Extract the [X, Y] coordinate from the center of the cell holding the provided text.  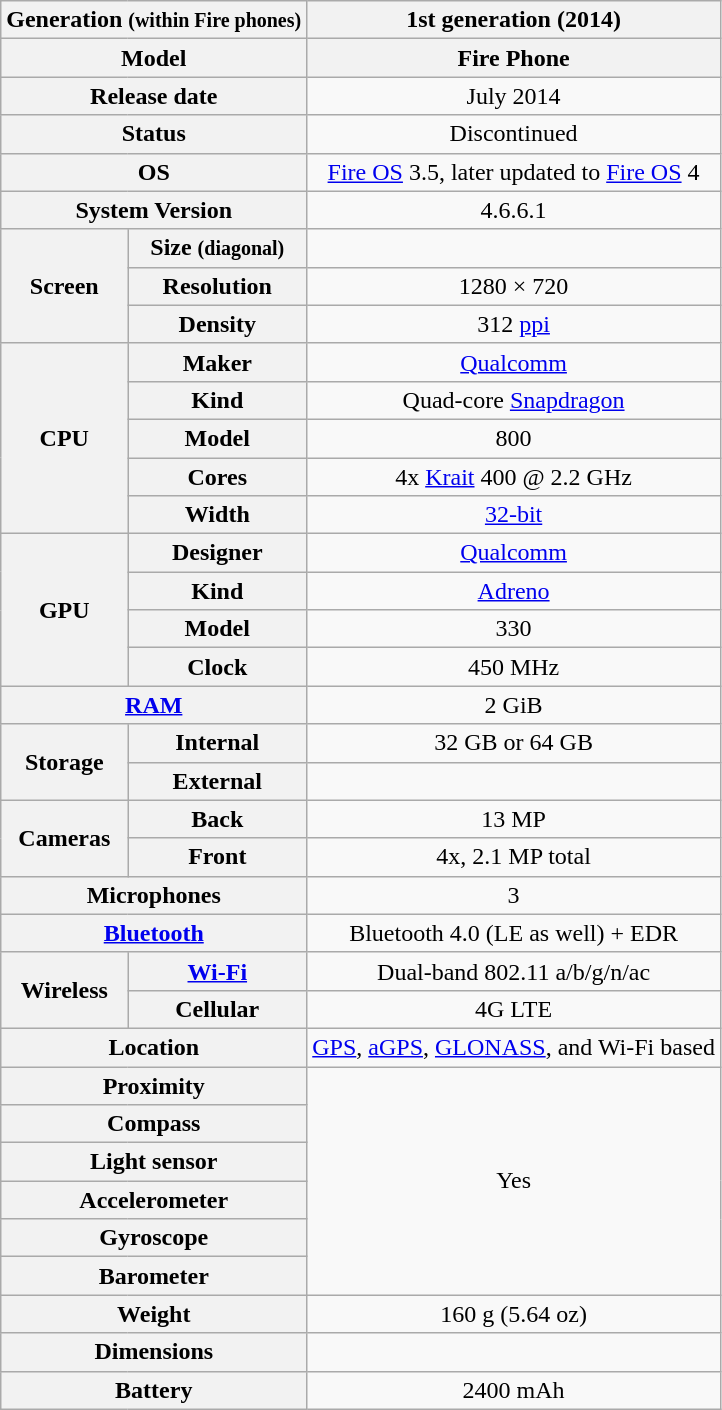
Maker [218, 362]
Wireless [64, 990]
Resolution [218, 286]
Density [218, 324]
Storage [64, 762]
32 GB or 64 GB [514, 743]
4G LTE [514, 1009]
450 MHz [514, 667]
13 MP [514, 819]
330 [514, 629]
Generation (within Fire phones) [154, 20]
Width [218, 515]
Internal [218, 743]
Microphones [154, 895]
Accelerometer [154, 1200]
Wi-Fi [218, 971]
Light sensor [154, 1162]
July 2014 [514, 96]
Dimensions [154, 1352]
Discontinued [514, 134]
Compass [154, 1124]
Bluetooth 4.0 (LE as well) + EDR [514, 933]
External [218, 781]
OS [154, 172]
Fire Phone [514, 58]
Release date [154, 96]
Proximity [154, 1085]
Yes [514, 1180]
Screen [64, 286]
32-bit [514, 515]
Front [218, 857]
Clock [218, 667]
Adreno [514, 591]
Fire OS 3.5, later updated to Fire OS 4 [514, 172]
Gyroscope [154, 1238]
RAM [154, 705]
Back [218, 819]
GPU [64, 610]
Cellular [218, 1009]
Location [154, 1047]
Designer [218, 553]
2 GiB [514, 705]
Status [154, 134]
Weight [154, 1314]
Bluetooth [154, 933]
1st generation (2014) [514, 20]
CPU [64, 438]
Battery [154, 1390]
4.6.6.1 [514, 210]
System Version [154, 210]
Cameras [64, 838]
2400 mAh [514, 1390]
4x Krait 400 @ 2.2 GHz [514, 477]
Cores [218, 477]
Dual-band 802.11 a/b/g/n/ac [514, 971]
4x, 2.1 MP total [514, 857]
Barometer [154, 1276]
Quad-core Snapdragon [514, 400]
800 [514, 438]
GPS, aGPS, GLONASS, and Wi-Fi based [514, 1047]
312 ppi [514, 324]
1280 × 720 [514, 286]
160 g (5.64 oz) [514, 1314]
Size (diagonal) [218, 248]
3 [514, 895]
